Identify which cell holds the provided text, then report its (x, y) central coordinate. 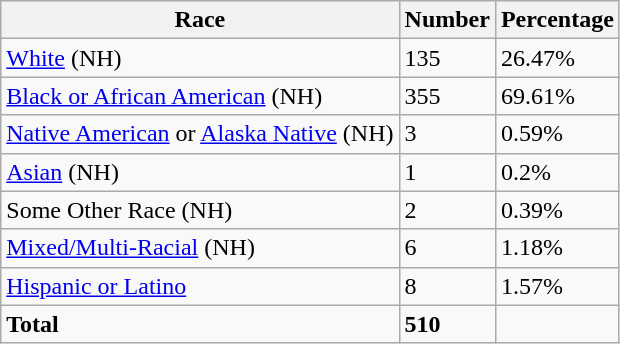
355 (447, 96)
Native American or Alaska Native (NH) (200, 134)
Black or African American (NH) (200, 96)
6 (447, 248)
Number (447, 20)
1 (447, 172)
2 (447, 210)
Some Other Race (NH) (200, 210)
White (NH) (200, 58)
0.59% (557, 134)
Percentage (557, 20)
Race (200, 20)
3 (447, 134)
69.61% (557, 96)
26.47% (557, 58)
8 (447, 286)
Mixed/Multi-Racial (NH) (200, 248)
510 (447, 324)
Total (200, 324)
Asian (NH) (200, 172)
0.39% (557, 210)
1.57% (557, 286)
135 (447, 58)
0.2% (557, 172)
1.18% (557, 248)
Hispanic or Latino (200, 286)
